Extract the (X, Y) coordinate from the center of the cell holding the provided text.  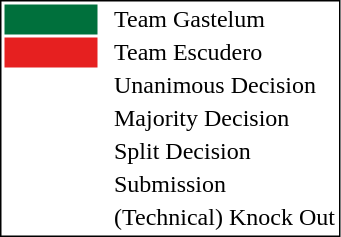
Submission (224, 185)
(Technical) Knock Out (224, 217)
Team Gastelum (224, 19)
Unanimous Decision (224, 85)
Split Decision (224, 151)
Team Escudero (224, 53)
Majority Decision (224, 119)
